Output the (x, y) coordinate of the center of the cell containing the given text.  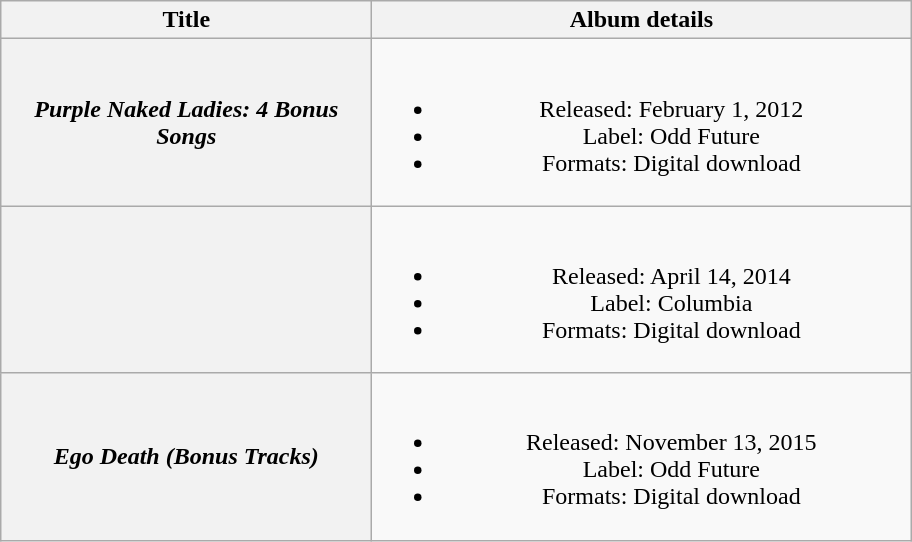
Released: April 14, 2014Label: ColumbiaFormats: Digital download (642, 290)
Purple Naked Ladies: 4 Bonus Songs (186, 122)
Title (186, 20)
Ego Death (Bonus Tracks) (186, 456)
Released: November 13, 2015Label: Odd FutureFormats: Digital download (642, 456)
Album details (642, 20)
Released: February 1, 2012Label: Odd FutureFormats: Digital download (642, 122)
